Scan for the cell matching the given text and deliver its (x, y) coordinate at center. 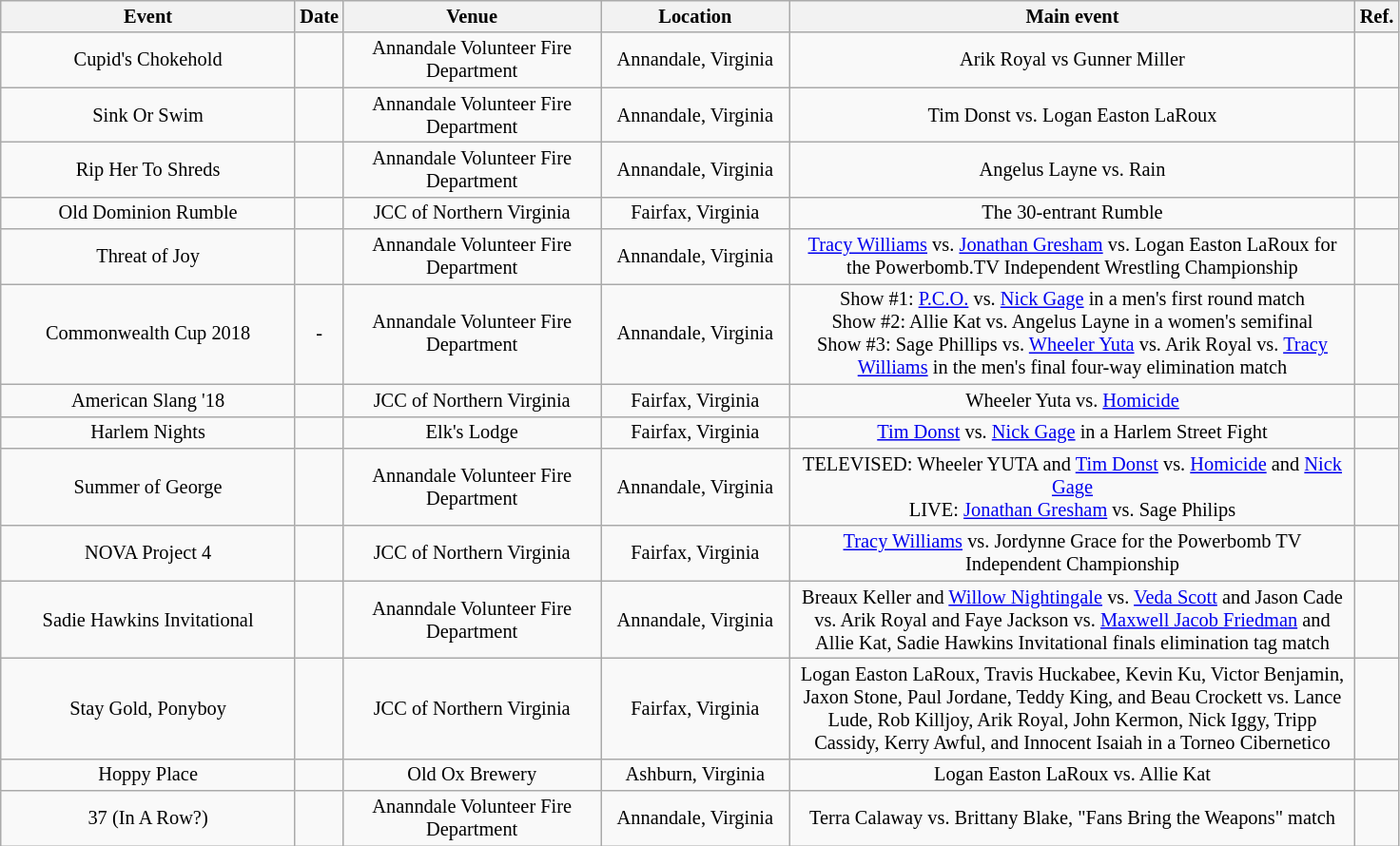
Threat of Joy (148, 257)
Sadie Hawkins Invitational (148, 620)
Elk's Lodge (472, 433)
Old Ox Brewery (472, 775)
Old Dominion Rumble (148, 213)
Terra Calaway vs. Brittany Blake, "Fans Bring the Weapons" match (1073, 818)
Event (148, 16)
The 30-entrant Rumble (1073, 213)
American Slang '18 (148, 400)
Tracy Williams vs. Jordynne Grace for the Powerbomb TV Independent Championship (1073, 553)
Hoppy Place (148, 775)
- (319, 334)
Cupid's Chokehold (148, 60)
Commonwealth Cup 2018 (148, 334)
Angelus Layne vs. Rain (1073, 169)
Ashburn, Virginia (696, 775)
Harlem Nights (148, 433)
Tim Donst vs. Logan Easton LaRoux (1073, 115)
Tracy Williams vs. Jonathan Gresham vs. Logan Easton LaRoux for the Powerbomb.TV Independent Wrestling Championship (1073, 257)
Wheeler Yuta vs. Homicide (1073, 400)
37 (In A Row?) (148, 818)
Rip Her To Shreds (148, 169)
NOVA Project 4 (148, 553)
Arik Royal vs Gunner Miller (1073, 60)
Date (319, 16)
Main event (1073, 16)
TELEVISED: Wheeler YUTA and Tim Donst vs. Homicide and Nick GageLIVE: Jonathan Gresham vs. Sage Philips (1073, 487)
Tim Donst vs. Nick Gage in a Harlem Street Fight (1073, 433)
Sink Or Swim (148, 115)
Ref. (1377, 16)
Venue (472, 16)
Logan Easton LaRoux vs. Allie Kat (1073, 775)
Stay Gold, Ponyboy (148, 708)
Summer of George (148, 487)
Location (696, 16)
